Scan for the cell matching the given text and deliver its (X, Y) coordinate at center. 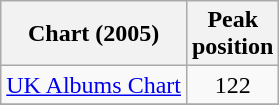
UK Albums Chart (94, 85)
Chart (2005) (94, 34)
Peakposition (232, 34)
122 (232, 85)
